For the text-containing cell, return its midpoint in [X, Y] coordinate format. 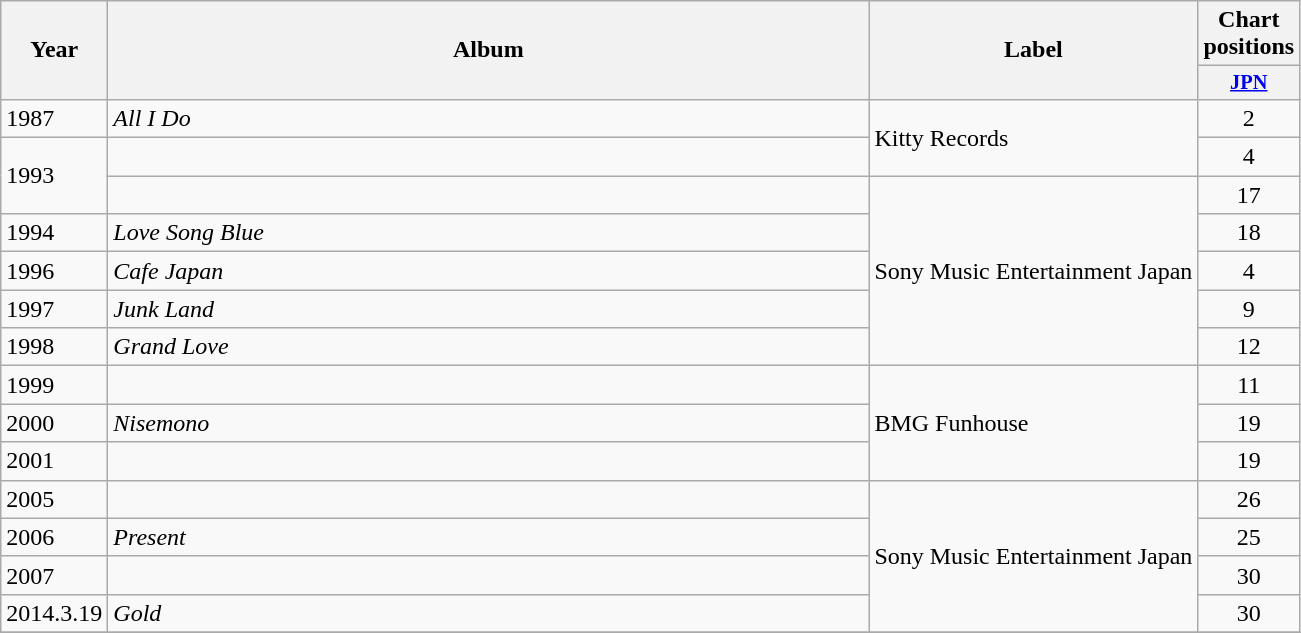
BMG Funhouse [1034, 423]
Love Song Blue [488, 233]
Nisemono [488, 423]
Album [488, 50]
Gold [488, 613]
Kitty Records [1034, 137]
2000 [54, 423]
2001 [54, 461]
9 [1249, 309]
18 [1249, 233]
Cafe Japan [488, 271]
2007 [54, 575]
JPN [1249, 83]
Present [488, 537]
Year [54, 50]
1999 [54, 385]
2005 [54, 499]
11 [1249, 385]
2 [1249, 118]
All I Do [488, 118]
17 [1249, 195]
Label [1034, 50]
Grand Love [488, 347]
Chart positions [1249, 34]
2014.3.19 [54, 613]
25 [1249, 537]
2006 [54, 537]
Junk Land [488, 309]
26 [1249, 499]
1997 [54, 309]
1998 [54, 347]
1993 [54, 176]
1996 [54, 271]
1987 [54, 118]
1994 [54, 233]
12 [1249, 347]
